Output the [x, y] coordinate of the center of the cell containing the given text.  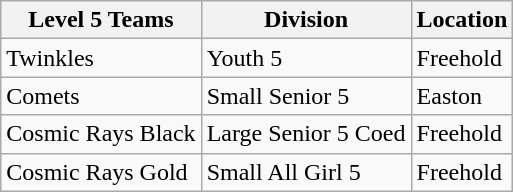
Small All Girl 5 [306, 172]
Twinkles [101, 58]
Large Senior 5 Coed [306, 134]
Cosmic Rays Black [101, 134]
Division [306, 20]
Comets [101, 96]
Youth 5 [306, 58]
Easton [462, 96]
Cosmic Rays Gold [101, 172]
Small Senior 5 [306, 96]
Level 5 Teams [101, 20]
Location [462, 20]
